Identify which cell holds the provided text, then report its (X, Y) central coordinate. 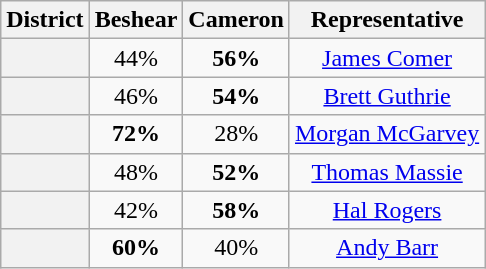
54% (236, 96)
Brett Guthrie (386, 96)
44% (136, 58)
60% (136, 248)
48% (136, 172)
James Comer (386, 58)
Representative (386, 20)
Cameron (236, 20)
District (45, 20)
52% (236, 172)
Thomas Massie (386, 172)
Hal Rogers (386, 210)
58% (236, 210)
40% (236, 248)
46% (136, 96)
56% (236, 58)
28% (236, 134)
Beshear (136, 20)
72% (136, 134)
42% (136, 210)
Andy Barr (386, 248)
Morgan McGarvey (386, 134)
